Determine the [X, Y] coordinate at the center of the cell enclosing the given text.  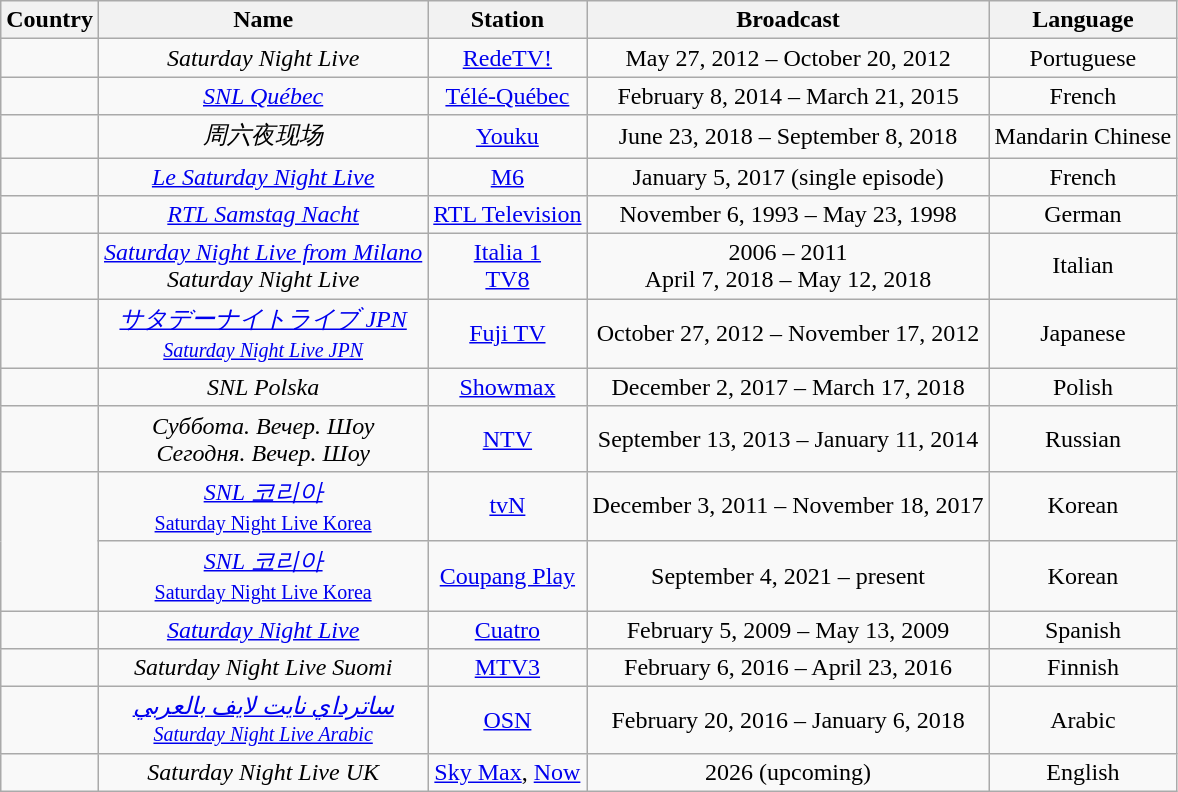
Station [508, 20]
M6 [508, 177]
Polish [1083, 387]
May 27, 2012 – October 20, 2012 [788, 58]
December 3, 2011 – November 18, 2017 [788, 506]
January 5, 2017 (single episode) [788, 177]
RTL Television [508, 215]
Spanish [1083, 629]
周六夜现场 [262, 136]
RTL Samstag Nacht [262, 215]
Arabic [1083, 720]
Russian [1083, 438]
Finnish [1083, 668]
Fuji TV [508, 334]
tvN [508, 506]
February 6, 2016 – April 23, 2016 [788, 668]
Name [262, 20]
June 23, 2018 – September 8, 2018 [788, 136]
German [1083, 215]
Saturday Night Live Suomi [262, 668]
October 27, 2012 – November 17, 2012 [788, 334]
NTV [508, 438]
MTV3 [508, 668]
2006 – 2011April 7, 2018 – May 12, 2018 [788, 266]
Télé-Québec [508, 96]
Sky Max, Now [508, 772]
Saturday Night Live from MilanoSaturday Night Live [262, 266]
February 5, 2009 – May 13, 2009 [788, 629]
December 2, 2017 – March 17, 2018 [788, 387]
English [1083, 772]
Youku [508, 136]
2026 (upcoming) [788, 772]
Broadcast [788, 20]
September 4, 2021 – present [788, 576]
February 20, 2016 – January 6, 2018 [788, 720]
Japanese [1083, 334]
Country [50, 20]
Italia 1TV8 [508, 266]
Italian [1083, 266]
Cuatro [508, 629]
SNL Polska [262, 387]
OSN [508, 720]
February 8, 2014 – March 21, 2015 [788, 96]
サタデーナイトライブ JPNSaturday Night Live JPN [262, 334]
RedeTV! [508, 58]
ساترداي نايت لايف بالعربيSaturday Night Live Arabic [262, 720]
Суббота. Вечер. ШоуСегодня. Вечер. Шоу [262, 438]
SNL Québec [262, 96]
Le Saturday Night Live [262, 177]
Showmax [508, 387]
November 6, 1993 – May 23, 1998 [788, 215]
Saturday Night Live UK [262, 772]
Mandarin Chinese [1083, 136]
September 13, 2013 – January 11, 2014 [788, 438]
Language [1083, 20]
Portuguese [1083, 58]
Coupang Play [508, 576]
